Detect which cell encompasses the target text, then output its (X, Y) center coordinate. 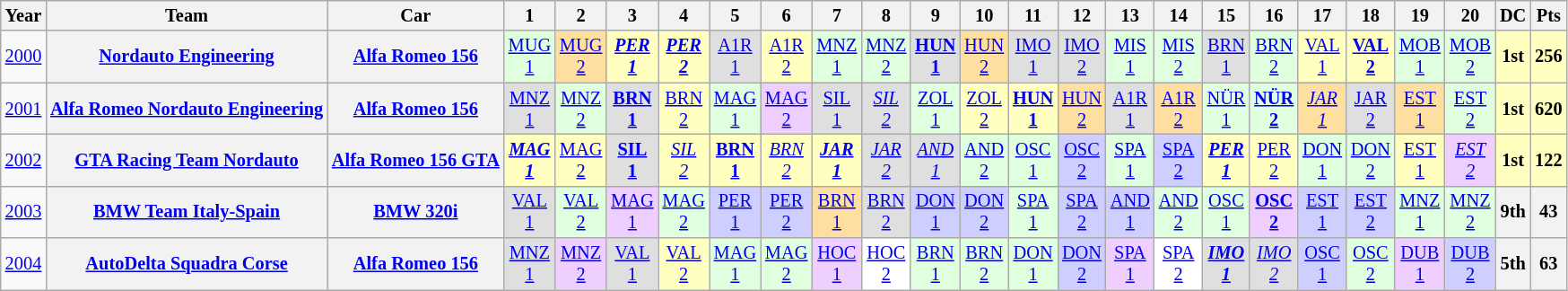
HOC2 (886, 264)
16 (1274, 15)
Nordauto Engineering (187, 57)
256 (1548, 57)
BMW Team Italy-Spain (187, 212)
620 (1548, 109)
5 (736, 15)
5th (1512, 264)
Car (416, 15)
2 (581, 15)
2002 (23, 160)
BMW 320i (416, 212)
MIS1 (1130, 57)
2004 (23, 264)
GTA Racing Team Nordauto (187, 160)
12 (1082, 15)
13 (1130, 15)
2001 (23, 109)
8 (886, 15)
Year (23, 15)
15 (1227, 15)
Alfa Romeo 156 GTA (416, 160)
NÜR1 (1227, 109)
11 (1033, 15)
122 (1548, 160)
Team (187, 15)
MOB2 (1470, 57)
63 (1548, 264)
20 (1470, 15)
1 (529, 15)
MOB1 (1420, 57)
2000 (23, 57)
DUB1 (1420, 264)
DC (1512, 15)
MUG1 (529, 57)
43 (1548, 212)
18 (1371, 15)
17 (1322, 15)
ZOL2 (984, 109)
10 (984, 15)
DUB2 (1470, 264)
Pts (1548, 15)
9 (935, 15)
AutoDelta Squadra Corse (187, 264)
NÜR2 (1274, 109)
14 (1179, 15)
HOC1 (836, 264)
19 (1420, 15)
4 (684, 15)
7 (836, 15)
MUG2 (581, 57)
Alfa Romeo Nordauto Engineering (187, 109)
MIS2 (1179, 57)
2003 (23, 212)
3 (632, 15)
9th (1512, 212)
ZOL1 (935, 109)
6 (786, 15)
